From the cell containing the given text, extract its center point as (X, Y) coordinate. 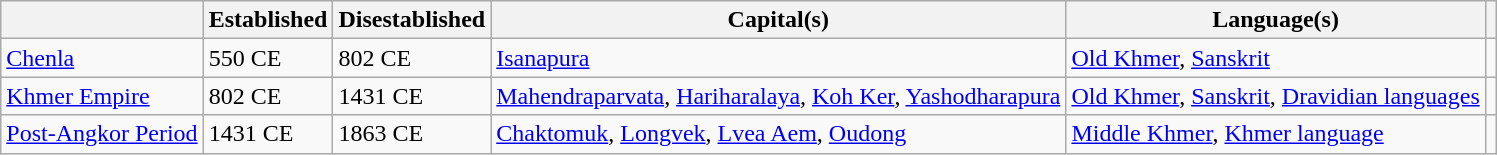
Mahendraparvata, Hariharalaya, Koh Ker, Yashodharapura (778, 96)
Established (268, 20)
Capital(s) (778, 20)
Old Khmer, Sanskrit, Dravidian languages (1276, 96)
Disestablished (412, 20)
1863 CE (412, 134)
550 CE (268, 58)
Middle Khmer, Khmer language (1276, 134)
Post-Angkor Period (102, 134)
Chenla (102, 58)
Language(s) (1276, 20)
Khmer Empire (102, 96)
Old Khmer, Sanskrit (1276, 58)
Isanapura (778, 58)
Chaktomuk, Longvek, Lvea Aem, Oudong (778, 134)
